Pinpoint the cell where the given text exists, returning its (X, Y) midpoint coordinate. 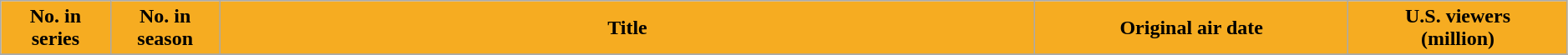
U.S. viewers(million) (1459, 28)
Original air date (1191, 28)
No. inseries (55, 28)
Title (627, 28)
No. inseason (165, 28)
